Return the (x, y) coordinate for the center point of the cell that contains the specified text.  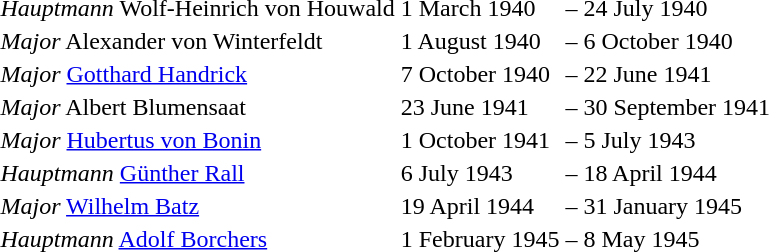
1 October 1941 (480, 140)
6 July 1943 (480, 173)
7 October 1940 (480, 74)
1 August 1940 (480, 41)
23 June 1941 (480, 107)
19 April 1944 (480, 206)
